Pinpoint the cell where the given text exists, returning its [x, y] midpoint coordinate. 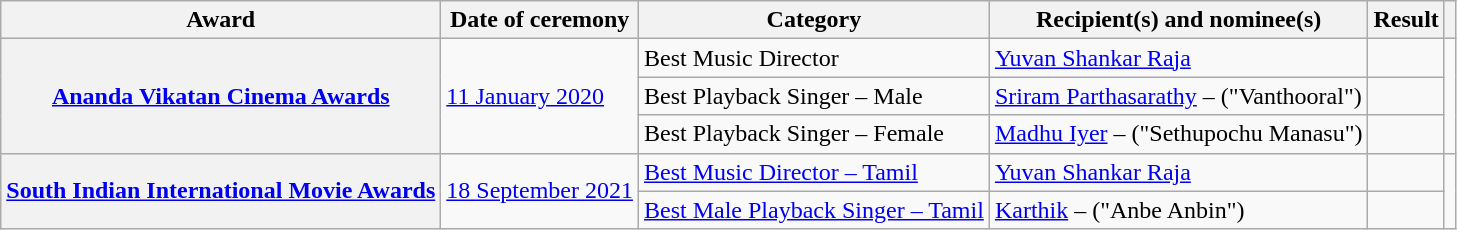
Best Playback Singer – Female [814, 134]
Best Playback Singer – Male [814, 96]
11 January 2020 [540, 96]
Result [1406, 20]
Recipient(s) and nominee(s) [1178, 20]
Date of ceremony [540, 20]
Best Music Director [814, 58]
Award [221, 20]
Ananda Vikatan Cinema Awards [221, 96]
Best Male Playback Singer – Tamil [814, 210]
South Indian International Movie Awards [221, 191]
18 September 2021 [540, 191]
Category [814, 20]
Karthik – ("Anbe Anbin") [1178, 210]
Sriram Parthasarathy – ("Vanthooral") [1178, 96]
Best Music Director – Tamil [814, 172]
Madhu Iyer – ("Sethupochu Manasu") [1178, 134]
